Output the (x, y) coordinate of the center of the cell containing the given text.  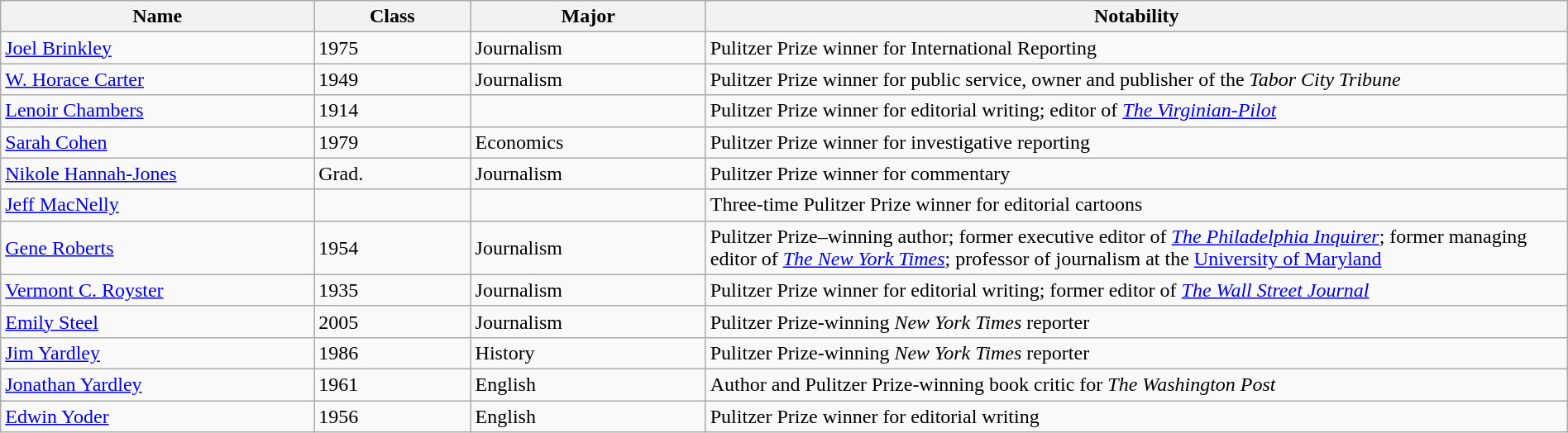
W. Horace Carter (157, 79)
Pulitzer Prize winner for International Reporting (1136, 48)
Jim Yardley (157, 353)
Emily Steel (157, 321)
Joel Brinkley (157, 48)
1954 (392, 248)
Name (157, 17)
Grad. (392, 174)
1914 (392, 111)
2005 (392, 321)
Pulitzer Prize winner for public service, owner and publisher of the Tabor City Tribune (1136, 79)
Pulitzer Prize winner for commentary (1136, 174)
Three-time Pulitzer Prize winner for editorial cartoons (1136, 205)
1935 (392, 290)
1961 (392, 384)
Lenoir Chambers (157, 111)
Class (392, 17)
1979 (392, 142)
Jonathan Yardley (157, 384)
Gene Roberts (157, 248)
Economics (588, 142)
History (588, 353)
Jeff MacNelly (157, 205)
1975 (392, 48)
1949 (392, 79)
Vermont C. Royster (157, 290)
Major (588, 17)
Author and Pulitzer Prize-winning book critic for The Washington Post (1136, 384)
1956 (392, 416)
Pulitzer Prize winner for editorial writing (1136, 416)
Pulitzer Prize winner for investigative reporting (1136, 142)
1986 (392, 353)
Pulitzer Prize winner for editorial writing; editor of The Virginian-Pilot (1136, 111)
Edwin Yoder (157, 416)
Pulitzer Prize winner for editorial writing; former editor of The Wall Street Journal (1136, 290)
Sarah Cohen (157, 142)
Notability (1136, 17)
Nikole Hannah-Jones (157, 174)
